Locate the cell with the specified text and output its (X, Y) center coordinate. 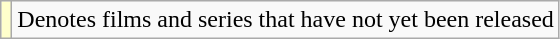
Denotes films and series that have not yet been released (286, 20)
